Extract the (x, y) coordinate from the center of the cell holding the provided text.  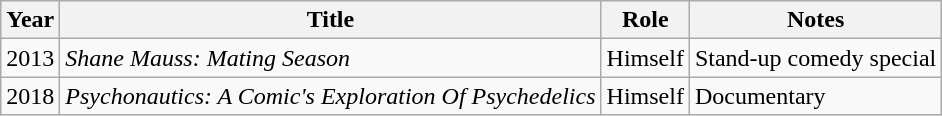
Psychonautics: A Comic's Exploration Of Psychedelics (330, 96)
Role (645, 20)
Documentary (815, 96)
Year (30, 20)
2018 (30, 96)
Notes (815, 20)
Shane Mauss: Mating Season (330, 58)
Title (330, 20)
2013 (30, 58)
Stand-up comedy special (815, 58)
